Locate the cell with the specified text and output its [x, y] center coordinate. 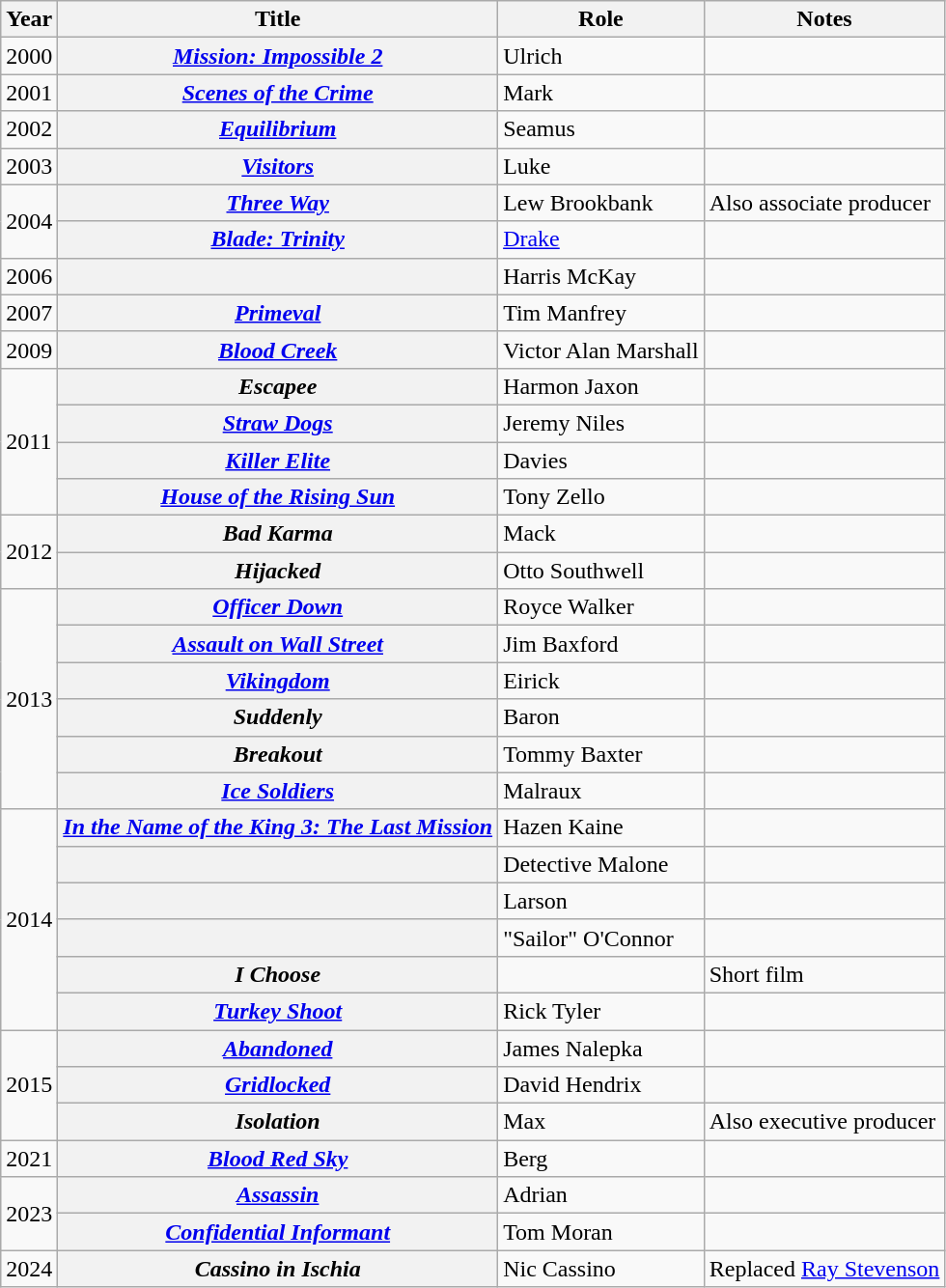
Equilibrium [278, 129]
Drake [601, 239]
Mack [601, 534]
Luke [601, 166]
Ice Soldiers [278, 791]
Detective Malone [601, 864]
Short film [824, 974]
Notes [824, 19]
2009 [29, 350]
Harmon Jaxon [601, 386]
Tom Moran [601, 1232]
Straw Dogs [278, 423]
Officer Down [278, 607]
Assassin [278, 1195]
Mark [601, 93]
Breakout [278, 754]
Hazen Kaine [601, 827]
Scenes of the Crime [278, 93]
Vikingdom [278, 681]
In the Name of the King 3: The Last Mission [278, 827]
Nic Cassino [601, 1269]
Rick Tyler [601, 1011]
Blade: Trinity [278, 239]
Victor Alan Marshall [601, 350]
Bad Karma [278, 534]
Replaced Ray Stevenson [824, 1269]
Blood Red Sky [278, 1159]
Harris McKay [601, 276]
2000 [29, 56]
2001 [29, 93]
Berg [601, 1159]
Baron [601, 717]
2014 [29, 919]
Lew Brookbank [601, 203]
Primeval [278, 313]
Three Way [278, 203]
Blood Creek [278, 350]
Tommy Baxter [601, 754]
Tony Zello [601, 497]
2012 [29, 552]
Malraux [601, 791]
Turkey Shoot [278, 1011]
Escapee [278, 386]
Hijacked [278, 571]
Also executive producer [824, 1122]
David Hendrix [601, 1085]
Adrian [601, 1195]
Visitors [278, 166]
2013 [29, 699]
2007 [29, 313]
Also associate producer [824, 203]
2004 [29, 221]
Suddenly [278, 717]
Role [601, 19]
Assault on Wall Street [278, 644]
Otto Southwell [601, 571]
Mission: Impossible 2 [278, 56]
Jim Baxford [601, 644]
Cassino in Ischia [278, 1269]
Royce Walker [601, 607]
2002 [29, 129]
2006 [29, 276]
Year [29, 19]
2021 [29, 1159]
2023 [29, 1214]
2003 [29, 166]
Killer Elite [278, 461]
Confidential Informant [278, 1232]
I Choose [278, 974]
Seamus [601, 129]
Tim Manfrey [601, 313]
"Sailor" O'Connor [601, 938]
James Nalepka [601, 1048]
2024 [29, 1269]
Title [278, 19]
Larson [601, 901]
Isolation [278, 1122]
Eirick [601, 681]
2011 [29, 441]
Abandoned [278, 1048]
2015 [29, 1084]
House of the Rising Sun [278, 497]
Gridlocked [278, 1085]
Davies [601, 461]
Max [601, 1122]
Jeremy Niles [601, 423]
Ulrich [601, 56]
